From the cell containing the given text, extract its center point as [X, Y] coordinate. 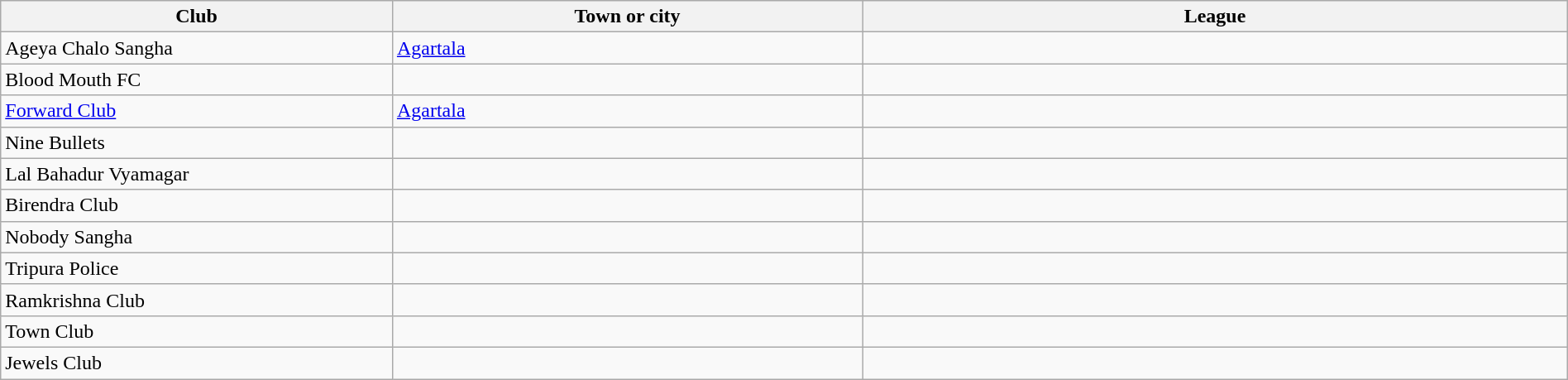
Nine Bullets [197, 142]
Jewels Club [197, 363]
Birendra Club [197, 205]
Town Club [197, 331]
Ramkrishna Club [197, 300]
Lal Bahadur Vyamagar [197, 174]
Club [197, 17]
League [1216, 17]
Town or city [627, 17]
Forward Club [197, 111]
Tripura Police [197, 268]
Blood Mouth FC [197, 79]
Nobody Sangha [197, 237]
Ageya Chalo Sangha [197, 48]
